Detect which cell encompasses the target text, then output its [x, y] center coordinate. 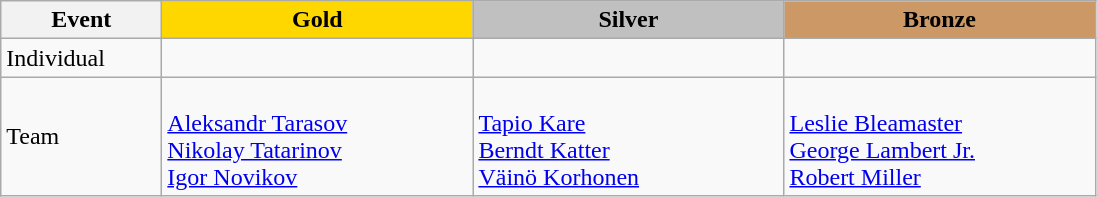
Tapio Kare Berndt Katter Väinö Korhonen [628, 136]
Team [82, 136]
Individual [82, 58]
Silver [628, 20]
Leslie Bleamaster George Lambert Jr. Robert Miller [940, 136]
Aleksandr Tarasov Nikolay Tatarinov Igor Novikov [318, 136]
Bronze [940, 20]
Event [82, 20]
Gold [318, 20]
